Search for the cell housing the specified text and yield its [x, y] center coordinate. 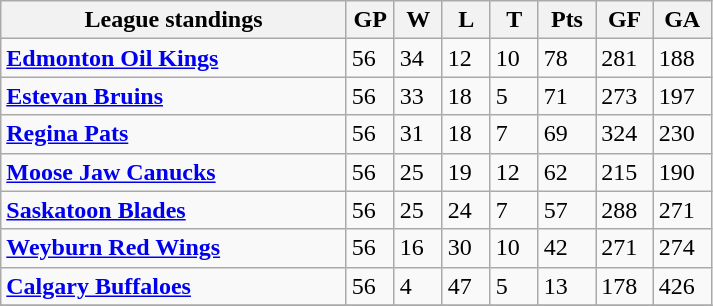
31 [418, 134]
69 [567, 134]
24 [466, 210]
274 [682, 248]
215 [625, 172]
62 [567, 172]
T [514, 20]
190 [682, 172]
57 [567, 210]
426 [682, 286]
47 [466, 286]
Moose Jaw Canucks [174, 172]
4 [418, 286]
197 [682, 96]
71 [567, 96]
324 [625, 134]
Regina Pats [174, 134]
16 [418, 248]
Weyburn Red Wings [174, 248]
Estevan Bruins [174, 96]
GP [370, 20]
L [466, 20]
Edmonton Oil Kings [174, 58]
30 [466, 248]
178 [625, 286]
33 [418, 96]
78 [567, 58]
GF [625, 20]
230 [682, 134]
GA [682, 20]
42 [567, 248]
281 [625, 58]
Saskatoon Blades [174, 210]
34 [418, 58]
273 [625, 96]
19 [466, 172]
288 [625, 210]
W [418, 20]
Pts [567, 20]
13 [567, 286]
188 [682, 58]
Calgary Buffaloes [174, 286]
League standings [174, 20]
